Locate the cell with the specified text and output its [X, Y] center coordinate. 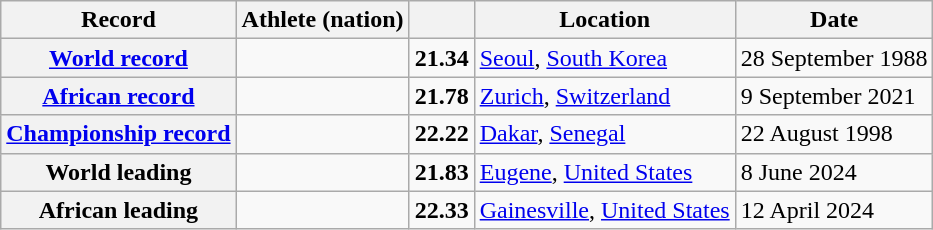
Record [118, 20]
22.22 [442, 134]
Athlete (nation) [322, 20]
Location [604, 20]
Seoul, South Korea [604, 58]
8 June 2024 [834, 172]
Dakar, Senegal [604, 134]
21.78 [442, 96]
22.33 [442, 210]
28 September 1988 [834, 58]
22 August 1998 [834, 134]
Eugene, United States [604, 172]
World record [118, 58]
Championship record [118, 134]
Gainesville, United States [604, 210]
9 September 2021 [834, 96]
World leading [118, 172]
African leading [118, 210]
Date [834, 20]
21.83 [442, 172]
African record [118, 96]
12 April 2024 [834, 210]
Zurich, Switzerland [604, 96]
21.34 [442, 58]
